Identify which cell holds the provided text, then report its [X, Y] central coordinate. 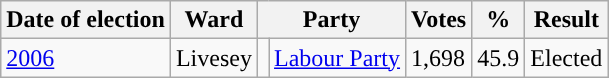
Result [566, 20]
45.9 [498, 58]
1,698 [439, 58]
Ward [214, 20]
Labour Party [338, 58]
Date of election [86, 20]
Elected [566, 58]
2006 [86, 58]
Votes [439, 20]
Party [331, 20]
% [498, 20]
Livesey [214, 58]
